Search for the cell housing the specified text and yield its (x, y) center coordinate. 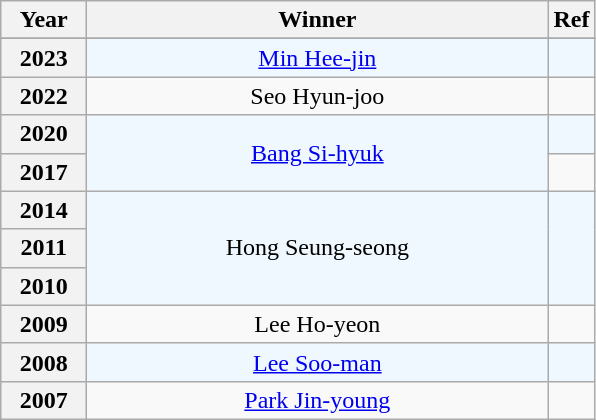
Min Hee-jin (318, 58)
Winner (318, 20)
Ref (572, 20)
2008 (44, 362)
2022 (44, 96)
Hong Seung-seong (318, 248)
2011 (44, 248)
2010 (44, 286)
Seo Hyun-joo (318, 96)
2014 (44, 210)
2009 (44, 324)
Park Jin-young (318, 400)
Lee Soo-man (318, 362)
2007 (44, 400)
2023 (44, 58)
Year (44, 20)
2017 (44, 172)
Lee Ho-yeon (318, 324)
2020 (44, 134)
Bang Si-hyuk (318, 153)
